For the text-containing cell, return its midpoint in [X, Y] coordinate format. 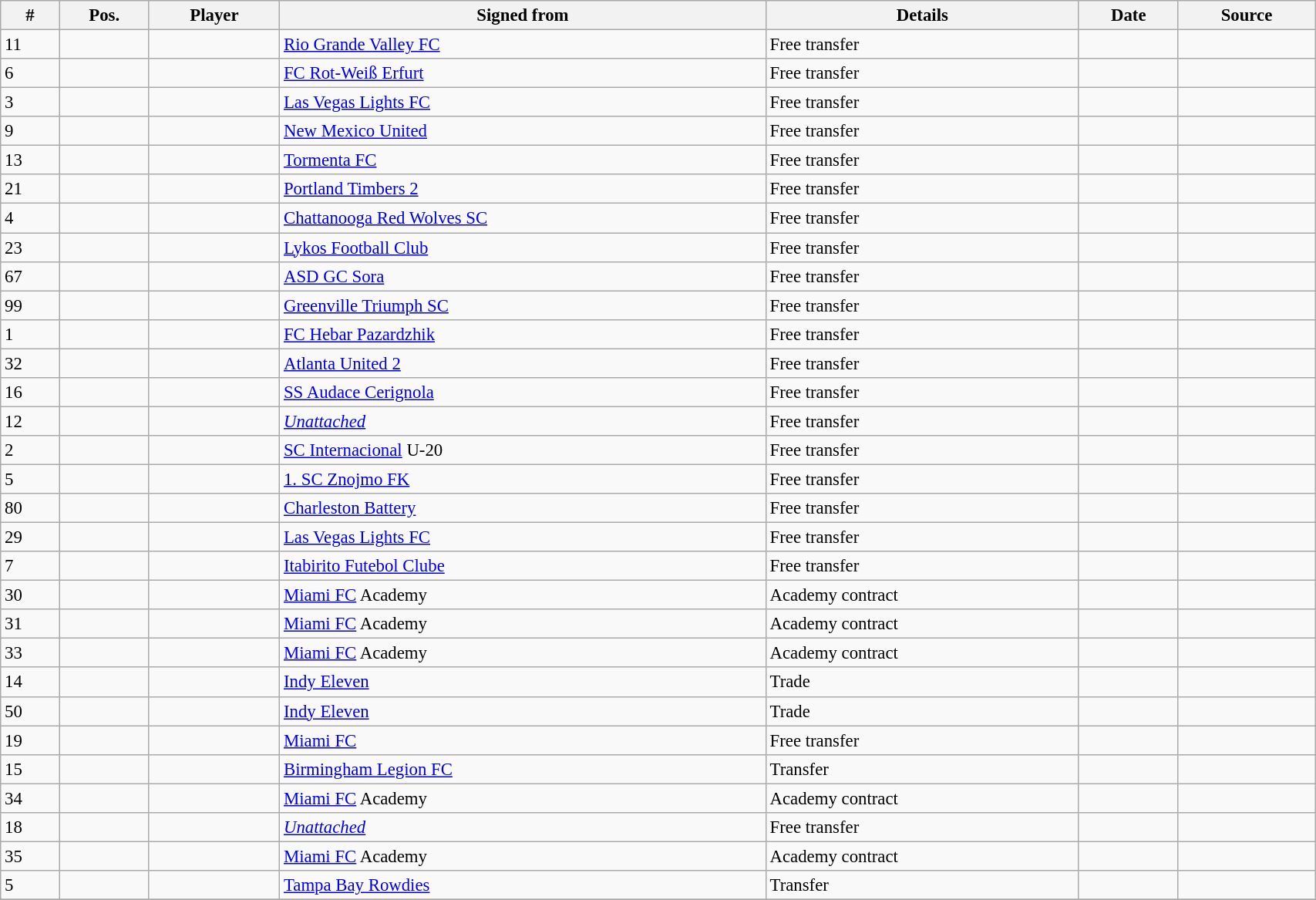
Player [214, 15]
Rio Grande Valley FC [523, 45]
Portland Timbers 2 [523, 189]
Greenville Triumph SC [523, 305]
2 [31, 450]
80 [31, 508]
21 [31, 189]
4 [31, 218]
13 [31, 160]
# [31, 15]
Itabirito Futebol Clube [523, 566]
SS Audace Cerignola [523, 393]
19 [31, 740]
11 [31, 45]
Tampa Bay Rowdies [523, 885]
7 [31, 566]
Charleston Battery [523, 508]
18 [31, 828]
3 [31, 103]
ASD GC Sora [523, 276]
FC Rot-Weiß Erfurt [523, 73]
31 [31, 624]
Tormenta FC [523, 160]
Birmingham Legion FC [523, 769]
30 [31, 595]
35 [31, 856]
Details [922, 15]
99 [31, 305]
6 [31, 73]
33 [31, 653]
Source [1246, 15]
12 [31, 421]
FC Hebar Pazardzhik [523, 334]
34 [31, 798]
Signed from [523, 15]
14 [31, 683]
New Mexico United [523, 131]
1. SC Znojmo FK [523, 479]
Pos. [104, 15]
23 [31, 248]
Lykos Football Club [523, 248]
16 [31, 393]
SC Internacional U-20 [523, 450]
15 [31, 769]
Chattanooga Red Wolves SC [523, 218]
1 [31, 334]
Date [1129, 15]
29 [31, 538]
Miami FC [523, 740]
50 [31, 711]
67 [31, 276]
Atlanta United 2 [523, 363]
32 [31, 363]
9 [31, 131]
